Return the [X, Y] coordinate for the center point of the cell that contains the specified text.  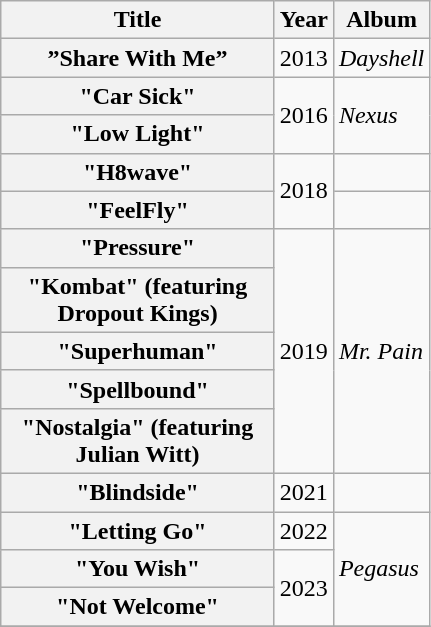
Nexus [381, 115]
"Pressure" [138, 248]
2019 [304, 351]
”Share With Me” [138, 58]
2013 [304, 58]
Pegasus [381, 569]
2022 [304, 531]
"H8wave" [138, 172]
"Superhuman" [138, 351]
"FeelFly" [138, 210]
2021 [304, 492]
"Not Welcome" [138, 607]
Title [138, 20]
2016 [304, 115]
"Spellbound" [138, 389]
"Letting Go" [138, 531]
Dayshell [381, 58]
"Kombat" (featuring Dropout Kings) [138, 300]
"Car Sick" [138, 96]
Year [304, 20]
2018 [304, 191]
"Low Light" [138, 134]
"Blindside" [138, 492]
2023 [304, 588]
"Nostalgia" (featuring Julian Witt) [138, 440]
Album [381, 20]
"You Wish" [138, 569]
Mr. Pain [381, 351]
